Capture the cell that displays the provided text and extract its (X, Y) central coordinate. 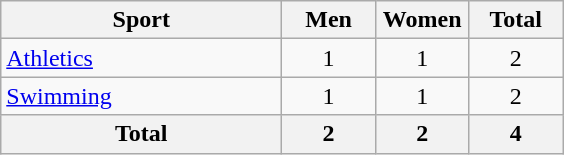
Swimming (142, 96)
Women (422, 20)
Sport (142, 20)
Men (329, 20)
4 (516, 134)
Athletics (142, 58)
